Detect which cell encompasses the target text, then output its (x, y) center coordinate. 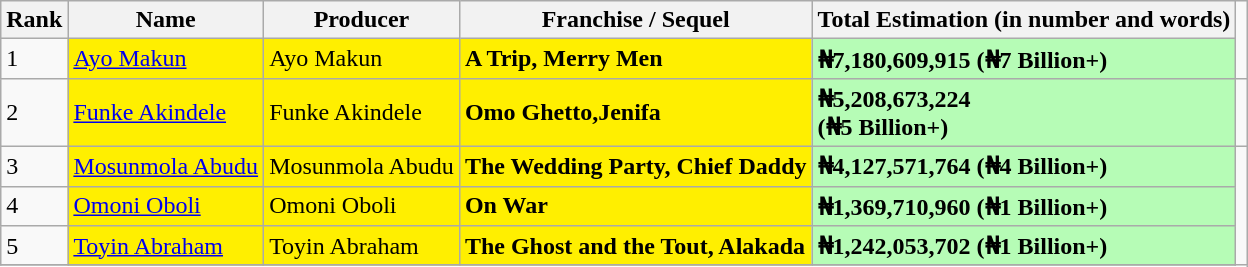
₦1,369,710,960 (₦1 Billion+) (1024, 206)
₦7,180,609,915 (₦7 Billion+) (1024, 59)
The Wedding Party, Chief Daddy (636, 166)
1 (34, 59)
Rank (34, 20)
₦4,127,571,764 (₦4 Billion+) (1024, 166)
5 (34, 246)
Total Estimation (in number and words) (1024, 20)
3 (34, 166)
₦1,242,053,702 (₦1 Billion+) (1024, 246)
The Ghost and the Tout, Alakada (636, 246)
₦5,208,673,224(₦5 Billion+) (1024, 112)
A Trip, Merry Men (636, 59)
2 (34, 112)
Producer (362, 20)
On War (636, 206)
Name (166, 20)
Franchise / Sequel (636, 20)
4 (34, 206)
Omo Ghetto,Jenifa (636, 112)
